Find where the given text appears and provide that cell's center as [x, y] coordinate. 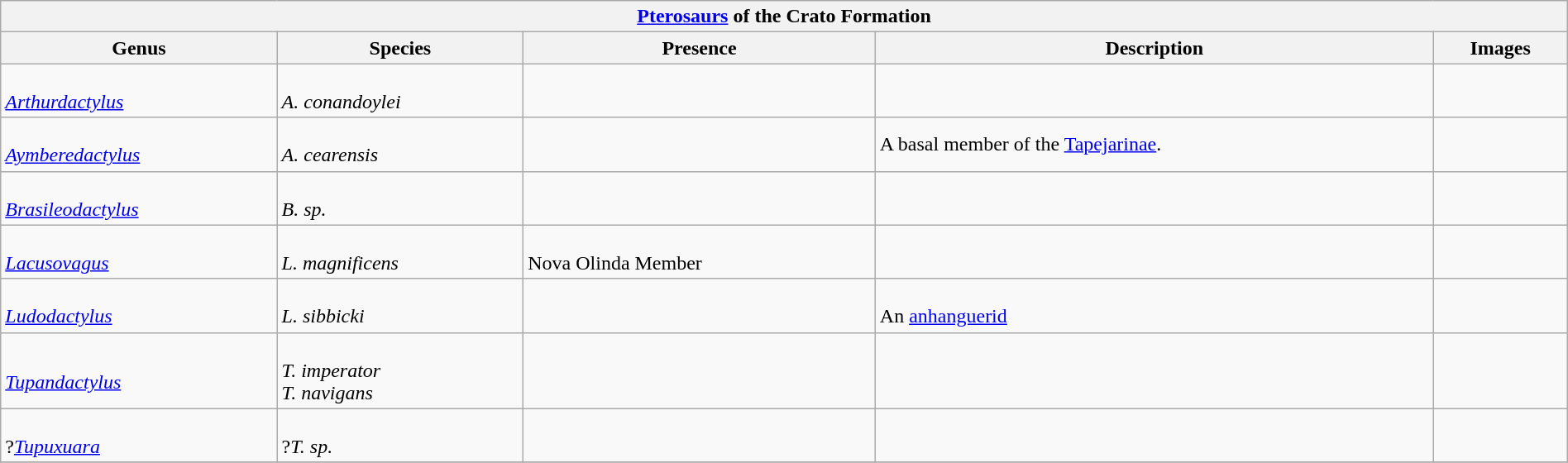
Pterosaurs of the Crato Formation [784, 17]
Tupandactylus [139, 370]
Species [400, 48]
Lacusovagus [139, 251]
T. imperator T. navigans [400, 370]
A. cearensis [400, 144]
Ludodactylus [139, 306]
?T. sp. [400, 435]
Images [1500, 48]
Aymberedactylus [139, 144]
An anhanguerid [1154, 306]
Presence [700, 48]
Description [1154, 48]
Arthurdactylus [139, 91]
A. conandoylei [400, 91]
A basal member of the Tapejarinae. [1154, 144]
?Tupuxuara [139, 435]
B. sp. [400, 198]
Nova Olinda Member [700, 251]
Genus [139, 48]
L. sibbicki [400, 306]
Brasileodactylus [139, 198]
L. magnificens [400, 251]
